Return [X, Y] of the center of cell containing provided text 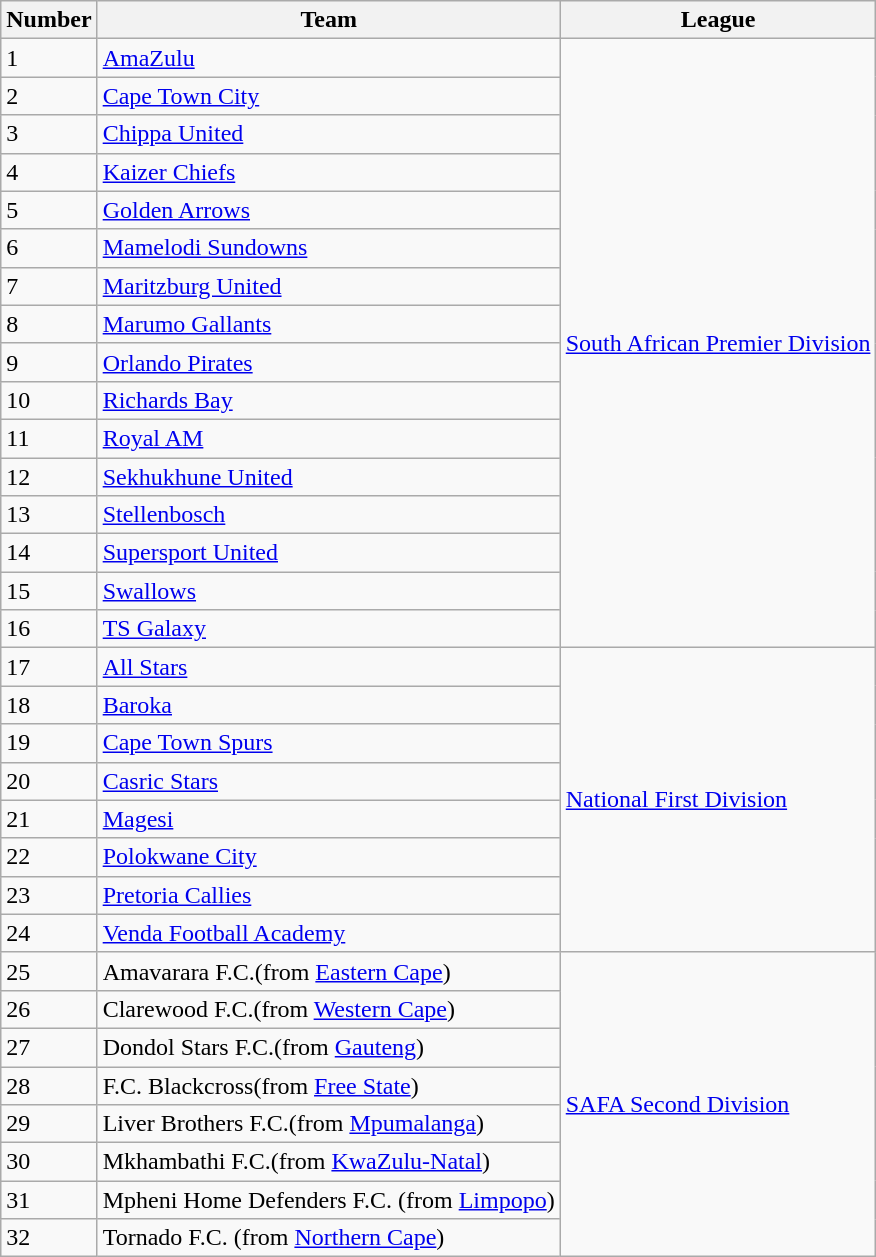
23 [49, 895]
Swallows [328, 591]
SAFA Second Division [718, 1104]
Magesi [328, 819]
League [718, 20]
17 [49, 667]
28 [49, 1085]
F.C. Blackcross(from Free State) [328, 1085]
Chippa United [328, 134]
National First Division [718, 800]
18 [49, 705]
Royal AM [328, 438]
14 [49, 553]
Tornado F.C. (from Northern Cape) [328, 1238]
12 [49, 477]
5 [49, 210]
13 [49, 515]
Marumo Gallants [328, 324]
Amavarara F.C.(from Eastern Cape) [328, 971]
Cape Town City [328, 96]
Maritzburg United [328, 286]
6 [49, 248]
8 [49, 324]
20 [49, 781]
Liver Brothers F.C.(from Mpumalanga) [328, 1124]
Number [49, 20]
Casric Stars [328, 781]
Richards Bay [328, 400]
29 [49, 1124]
22 [49, 857]
7 [49, 286]
16 [49, 629]
11 [49, 438]
27 [49, 1047]
24 [49, 933]
1 [49, 58]
26 [49, 1009]
19 [49, 743]
Mkhambathi F.C.(from KwaZulu-Natal) [328, 1162]
2 [49, 96]
9 [49, 362]
Team [328, 20]
15 [49, 591]
3 [49, 134]
Mpheni Home Defenders F.C. (from Limpopo) [328, 1200]
Dondol Stars F.C.(from Gauteng) [328, 1047]
10 [49, 400]
Cape Town Spurs [328, 743]
Pretoria Callies [328, 895]
Sekhukhune United [328, 477]
Supersport United [328, 553]
Polokwane City [328, 857]
Orlando Pirates [328, 362]
Mamelodi Sundowns [328, 248]
4 [49, 172]
Venda Football Academy [328, 933]
Stellenbosch [328, 515]
South African Premier Division [718, 344]
AmaZulu [328, 58]
31 [49, 1200]
Clarewood F.C.(from Western Cape) [328, 1009]
Baroka [328, 705]
Golden Arrows [328, 210]
TS Galaxy [328, 629]
Kaizer Chiefs [328, 172]
32 [49, 1238]
25 [49, 971]
30 [49, 1162]
All Stars [328, 667]
21 [49, 819]
